Search for the cell housing the specified text and yield its (x, y) center coordinate. 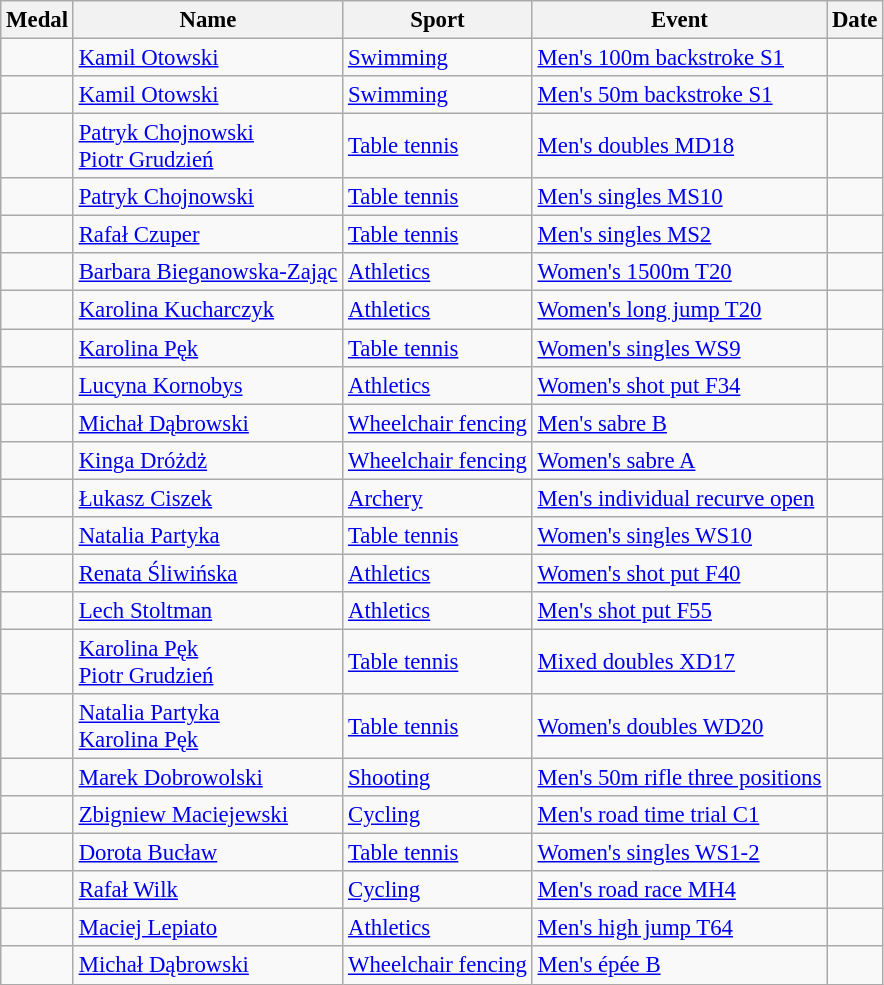
Zbigniew Maciejewski (208, 815)
Men's high jump T64 (679, 928)
Rafał Wilk (208, 890)
Event (679, 20)
Patryk Chojnowski (208, 197)
Women's shot put F34 (679, 385)
Mixed doubles XD17 (679, 662)
Men's individual recurve open (679, 498)
Łukasz Ciszek (208, 498)
Natalia PartykaKarolina Pęk (208, 726)
Men's épée B (679, 966)
Karolina Kucharczyk (208, 310)
Maciej Lepiato (208, 928)
Men's 50m rifle three positions (679, 778)
Men's singles MS2 (679, 235)
Karolina Pęk (208, 348)
Name (208, 20)
Date (855, 20)
Barbara Bieganowska-Zając (208, 273)
Marek Dobrowolski (208, 778)
Men's shot put F55 (679, 611)
Women's 1500m T20 (679, 273)
Renata Śliwińska (208, 573)
Men's road race MH4 (679, 890)
Men's 50m backstroke S1 (679, 95)
Women's long jump T20 (679, 310)
Medal (38, 20)
Men's singles MS10 (679, 197)
Archery (438, 498)
Sport (438, 20)
Lech Stoltman (208, 611)
Patryk Chojnowski Piotr Grudzień (208, 146)
Men's sabre B (679, 423)
Women's singles WS9 (679, 348)
Karolina PękPiotr Grudzień (208, 662)
Rafał Czuper (208, 235)
Men's 100m backstroke S1 (679, 58)
Women's singles WS1-2 (679, 853)
Men's doubles MD18 (679, 146)
Shooting (438, 778)
Lucyna Kornobys (208, 385)
Women's shot put F40 (679, 573)
Dorota Bucław (208, 853)
Women's sabre A (679, 460)
Kinga Dróżdż (208, 460)
Women's doubles WD20 (679, 726)
Women's singles WS10 (679, 536)
Natalia Partyka (208, 536)
Men's road time trial C1 (679, 815)
